Return [X, Y] of the center of cell containing provided text 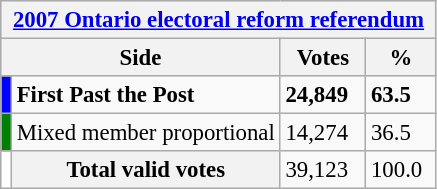
Total valid votes [146, 170]
100.0 [402, 170]
Side [140, 58]
36.5 [402, 133]
2007 Ontario electoral reform referendum [219, 20]
% [402, 58]
63.5 [402, 95]
39,123 [323, 170]
Votes [323, 58]
14,274 [323, 133]
Mixed member proportional [146, 133]
First Past the Post [146, 95]
24,849 [323, 95]
